Capture the cell that displays the provided text and extract its [X, Y] central coordinate. 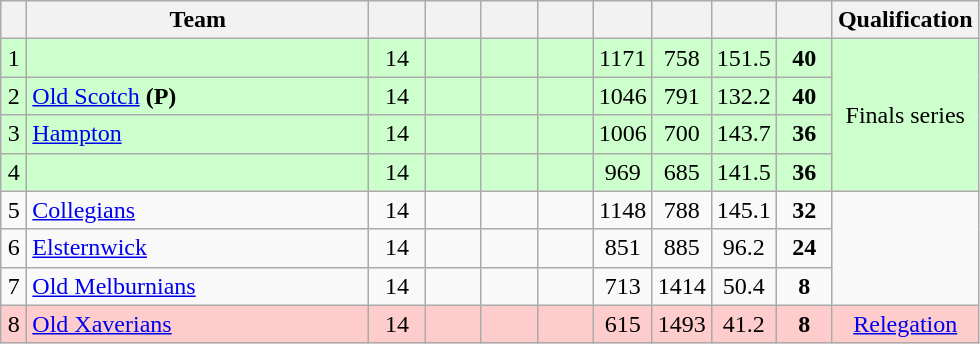
Qualification [905, 20]
Old Xaverians [198, 324]
758 [682, 58]
32 [804, 210]
6 [14, 248]
7 [14, 286]
132.2 [744, 96]
96.2 [744, 248]
1006 [622, 134]
5 [14, 210]
713 [622, 286]
685 [682, 172]
145.1 [744, 210]
4 [14, 172]
1148 [622, 210]
Hampton [198, 134]
143.7 [744, 134]
24 [804, 248]
3 [14, 134]
791 [682, 96]
1493 [682, 324]
Elsternwick [198, 248]
Old Scotch (P) [198, 96]
41.2 [744, 324]
969 [622, 172]
885 [682, 248]
788 [682, 210]
Old Melburnians [198, 286]
Relegation [905, 324]
141.5 [744, 172]
50.4 [744, 286]
1171 [622, 58]
615 [622, 324]
1414 [682, 286]
851 [622, 248]
1046 [622, 96]
Finals series [905, 115]
Collegians [198, 210]
1 [14, 58]
700 [682, 134]
151.5 [744, 58]
Team [198, 20]
2 [14, 96]
